Pinpoint the cell where the given text exists, returning its [x, y] midpoint coordinate. 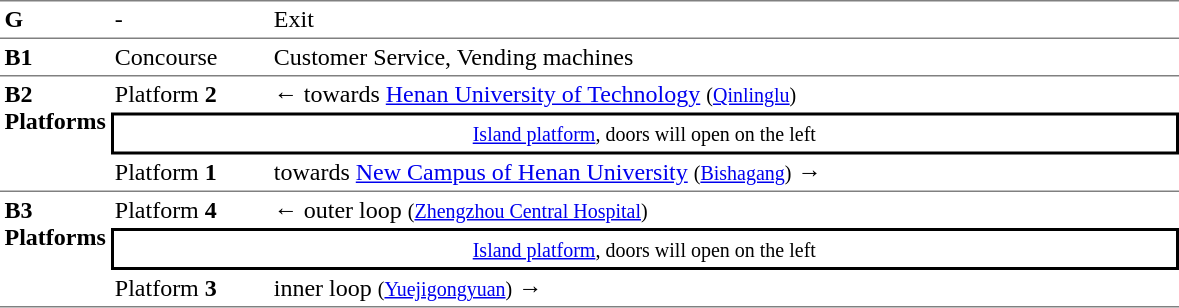
B1 [55, 58]
Customer Service, Vending machines [724, 58]
Platform 3 [190, 289]
B2Platforms [55, 134]
Concourse [190, 58]
← towards Henan University of Technology (Qinlinglu) [724, 94]
inner loop (Yuejigongyuan) → [724, 289]
G [55, 19]
- [190, 19]
← outer loop (Zhengzhou Central Hospital) [724, 210]
B3Platforms [55, 250]
Platform 1 [190, 173]
towards New Campus of Henan University (Bishagang) → [724, 173]
Exit [724, 19]
Platform 2 [190, 94]
Platform 4 [190, 210]
